Provide the [x, y] coordinate of the cell's center where the given text is located.  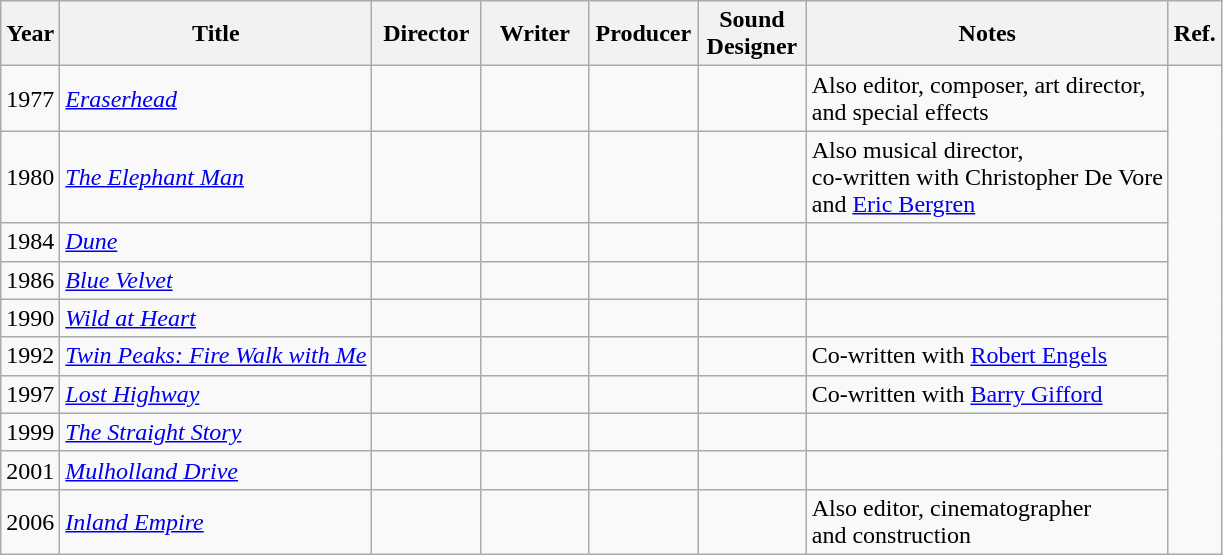
Title [216, 34]
Eraserhead [216, 98]
Lost Highway [216, 394]
Also editor, composer, art director,and special effects [987, 98]
Co-written with Barry Gifford [987, 394]
Blue Velvet [216, 280]
Co-written with Robert Engels [987, 356]
Twin Peaks: Fire Walk with Me [216, 356]
1992 [30, 356]
The Straight Story [216, 432]
1977 [30, 98]
Wild at Heart [216, 318]
Producer [644, 34]
1997 [30, 394]
1980 [30, 177]
Sound Designer [752, 34]
Writer [536, 34]
Inland Empire [216, 522]
Director [426, 34]
Also editor, cinematographerand construction [987, 522]
Ref. [1194, 34]
2006 [30, 522]
Also musical director,co-written with Christopher De Voreand Eric Bergren [987, 177]
The Elephant Man [216, 177]
2001 [30, 470]
1990 [30, 318]
1984 [30, 242]
1999 [30, 432]
Dune [216, 242]
Notes [987, 34]
Year [30, 34]
1986 [30, 280]
Mulholland Drive [216, 470]
